Extract the [x, y] coordinate from the center of the cell holding the provided text.  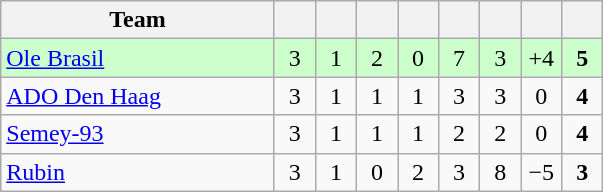
Team [138, 20]
+4 [542, 58]
−5 [542, 172]
Ole Brasil [138, 58]
8 [500, 172]
7 [460, 58]
5 [582, 58]
ADO Den Haag [138, 96]
Semey-93 [138, 134]
Rubin [138, 172]
